Pinpoint the cell where the given text exists, returning its [X, Y] midpoint coordinate. 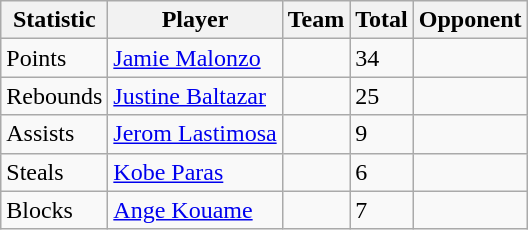
Kobe Paras [195, 172]
Player [195, 20]
Assists [54, 134]
Steals [54, 172]
Total [382, 20]
Opponent [470, 20]
34 [382, 58]
Ange Kouame [195, 210]
Blocks [54, 210]
6 [382, 172]
Points [54, 58]
7 [382, 210]
Rebounds [54, 96]
Team [316, 20]
Jerom Lastimosa [195, 134]
9 [382, 134]
Justine Baltazar [195, 96]
25 [382, 96]
Jamie Malonzo [195, 58]
Statistic [54, 20]
